Determine the (x, y) coordinate at the center of the cell enclosing the given text.  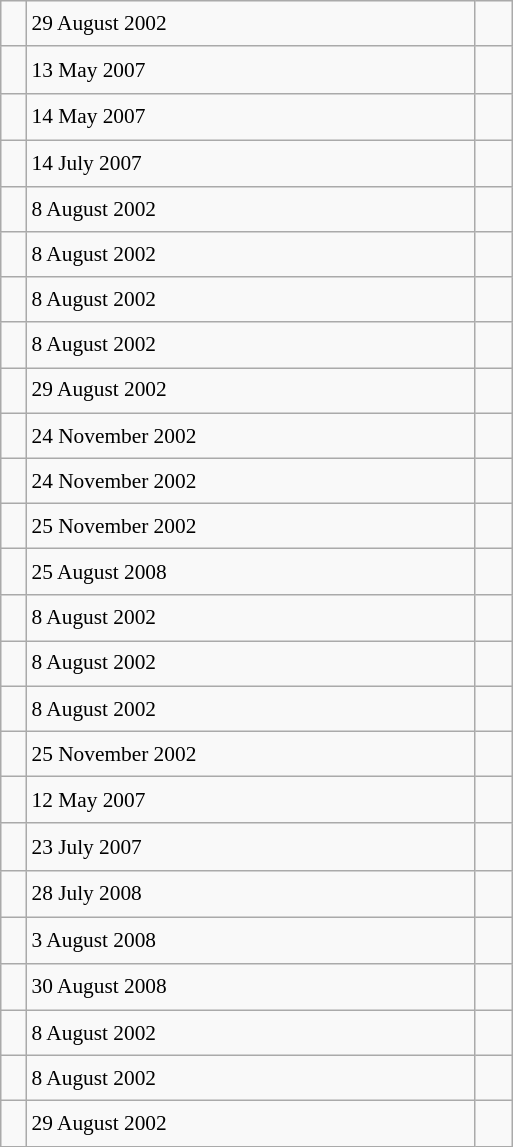
12 May 2007 (250, 800)
14 May 2007 (250, 116)
28 July 2008 (250, 894)
14 July 2007 (250, 164)
25 August 2008 (250, 572)
13 May 2007 (250, 70)
30 August 2008 (250, 988)
3 August 2008 (250, 940)
23 July 2007 (250, 846)
